For the text-containing cell, return its midpoint in (x, y) coordinate format. 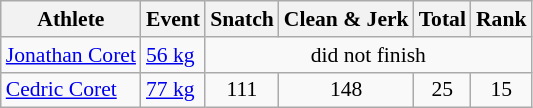
25 (442, 90)
111 (242, 90)
Athlete (71, 19)
56 kg (173, 55)
Rank (502, 19)
148 (346, 90)
Snatch (242, 19)
Clean & Jerk (346, 19)
Jonathan Coret (71, 55)
15 (502, 90)
Cedric Coret (71, 90)
Event (173, 19)
77 kg (173, 90)
did not finish (368, 55)
Total (442, 19)
